For the text-containing cell, return its midpoint in [x, y] coordinate format. 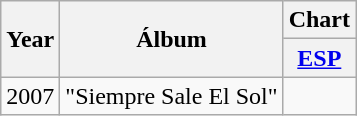
"Siempre Sale El Sol" [172, 96]
2007 [30, 96]
Álbum [172, 39]
Year [30, 39]
ESP [319, 58]
Chart [319, 20]
